Scan for the cell matching the given text and deliver its (x, y) coordinate at center. 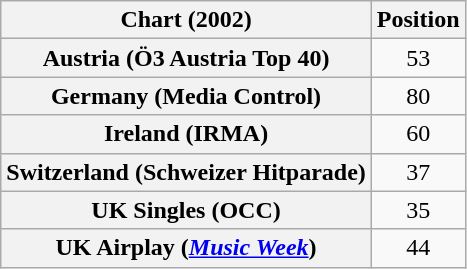
Ireland (IRMA) (186, 134)
80 (418, 96)
Switzerland (Schweizer Hitparade) (186, 172)
44 (418, 248)
UK Singles (OCC) (186, 210)
53 (418, 58)
Position (418, 20)
60 (418, 134)
Chart (2002) (186, 20)
Germany (Media Control) (186, 96)
Austria (Ö3 Austria Top 40) (186, 58)
UK Airplay (Music Week) (186, 248)
37 (418, 172)
35 (418, 210)
